Return [X, Y] of the center of cell containing provided text 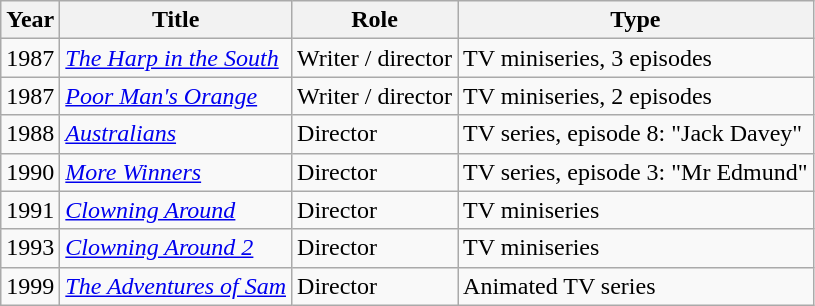
Year [30, 20]
TV miniseries, 2 episodes [636, 96]
TV miniseries, 3 episodes [636, 58]
Role [375, 20]
The Adventures of Sam [176, 286]
Australians [176, 134]
More Winners [176, 172]
Clowning Around [176, 210]
TV series, episode 8: "Jack Davey" [636, 134]
Animated TV series [636, 286]
1990 [30, 172]
1999 [30, 286]
The Harp in the South [176, 58]
Type [636, 20]
Title [176, 20]
TV series, episode 3: "Mr Edmund" [636, 172]
1991 [30, 210]
Poor Man's Orange [176, 96]
1993 [30, 248]
Clowning Around 2 [176, 248]
1988 [30, 134]
